Pinpoint the cell where the given text exists, returning its [X, Y] midpoint coordinate. 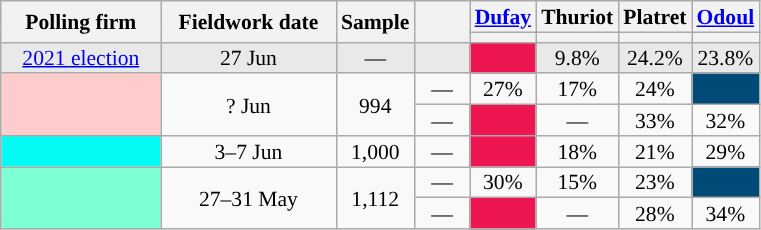
34% [726, 214]
24% [654, 90]
994 [375, 105]
18% [577, 152]
23% [654, 182]
Fieldwork date [248, 22]
24.2% [654, 58]
Polling firm [81, 22]
9.8% [577, 58]
1,000 [375, 152]
Dufay [504, 16]
30% [504, 182]
29% [726, 152]
28% [654, 214]
? Jun [248, 105]
Thuriot [577, 16]
15% [577, 182]
23.8% [726, 58]
27 Jun [248, 58]
2021 election [81, 58]
Odoul [726, 16]
Sample [375, 22]
32% [726, 120]
33% [654, 120]
3–7 Jun [248, 152]
1,112 [375, 198]
27–31 May [248, 198]
21% [654, 152]
Platret [654, 16]
27% [504, 90]
17% [577, 90]
